From the cell containing the given text, extract its center point as [X, Y] coordinate. 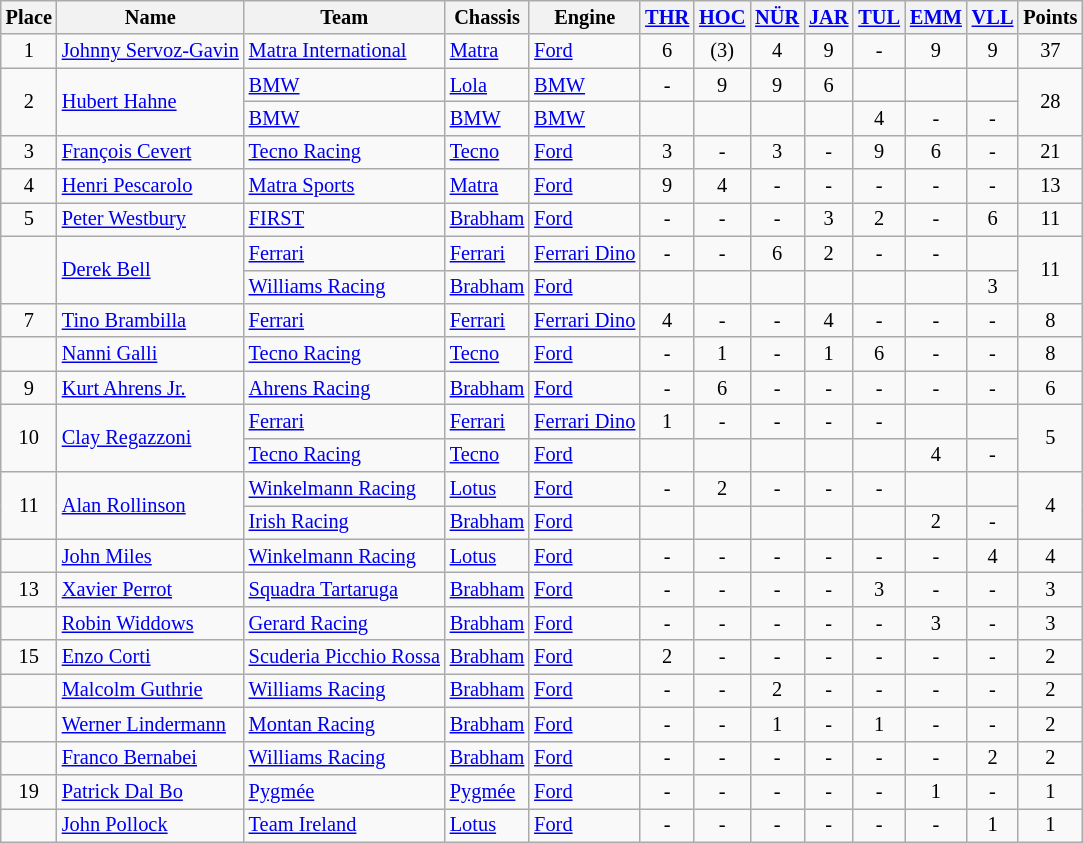
FIRST [344, 219]
Lola [487, 85]
Gerard Racing [344, 623]
Matra International [344, 51]
Clay Regazzoni [150, 438]
François Cevert [150, 152]
Engine [584, 17]
Hubert Hahne [150, 102]
19 [29, 791]
THR [667, 17]
Team Ireland [344, 825]
Place [29, 17]
Malcolm Guthrie [150, 690]
Irish Racing [344, 522]
Derek Bell [150, 270]
Nanni Galli [150, 354]
28 [1050, 102]
Johnny Servoz-Gavin [150, 51]
Kurt Ahrens Jr. [150, 388]
21 [1050, 152]
15 [29, 657]
Werner Lindermann [150, 724]
HOC [722, 17]
Name [150, 17]
Tino Brambilla [150, 320]
Henri Pescarolo [150, 186]
VLL [993, 17]
EMM [936, 17]
Peter Westbury [150, 219]
Matra Sports [344, 186]
JAR [828, 17]
Alan Rollinson [150, 506]
37 [1050, 51]
Squadra Tartaruga [344, 589]
7 [29, 320]
Team [344, 17]
Franco Bernabei [150, 758]
Patrick Dal Bo [150, 791]
Robin Widdows [150, 623]
10 [29, 438]
Chassis [487, 17]
Ahrens Racing [344, 388]
Montan Racing [344, 724]
Enzo Corti [150, 657]
John Pollock [150, 825]
(3) [722, 51]
Xavier Perrot [150, 589]
Scuderia Picchio Rossa [344, 657]
John Miles [150, 556]
TUL [879, 17]
NÜR [777, 17]
Points [1050, 17]
